From the cell containing the given text, extract its center point as [x, y] coordinate. 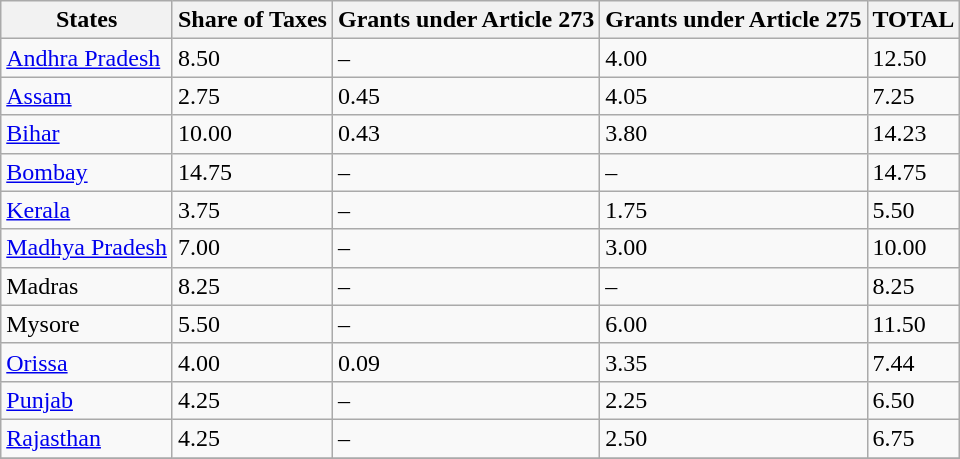
0.45 [466, 96]
Bombay [87, 172]
6.00 [734, 324]
Kerala [87, 210]
Grants under Article 275 [734, 20]
1.75 [734, 210]
Assam [87, 96]
Rajasthan [87, 438]
Madhya Pradesh [87, 248]
3.75 [252, 210]
2.75 [252, 96]
0.43 [466, 134]
6.75 [914, 438]
4.05 [734, 96]
2.50 [734, 438]
TOTAL [914, 20]
3.35 [734, 362]
12.50 [914, 58]
3.00 [734, 248]
7.00 [252, 248]
Mysore [87, 324]
Orissa [87, 362]
8.50 [252, 58]
7.25 [914, 96]
11.50 [914, 324]
Madras [87, 286]
2.25 [734, 400]
Andhra Pradesh [87, 58]
Share of Taxes [252, 20]
Grants under Article 273 [466, 20]
0.09 [466, 362]
States [87, 20]
6.50 [914, 400]
14.23 [914, 134]
Bihar [87, 134]
Punjab [87, 400]
7.44 [914, 362]
3.80 [734, 134]
